For the text-containing cell, return its midpoint in (X, Y) coordinate format. 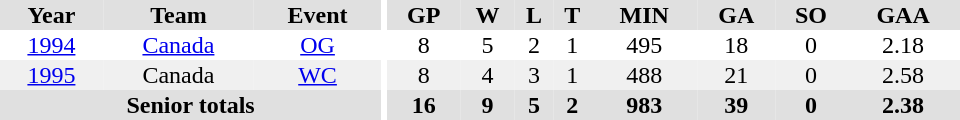
Team (178, 15)
495 (644, 45)
GA (736, 15)
18 (736, 45)
1994 (52, 45)
2.58 (903, 75)
4 (487, 75)
Senior totals (190, 105)
Year (52, 15)
W (487, 15)
GP (424, 15)
2.38 (903, 105)
T (572, 15)
WC (318, 75)
OG (318, 45)
SO (812, 15)
1995 (52, 75)
39 (736, 105)
Event (318, 15)
MIN (644, 15)
3 (534, 75)
488 (644, 75)
21 (736, 75)
GAA (903, 15)
983 (644, 105)
9 (487, 105)
L (534, 15)
2.18 (903, 45)
16 (424, 105)
